Identify which cell holds the provided text, then report its (X, Y) central coordinate. 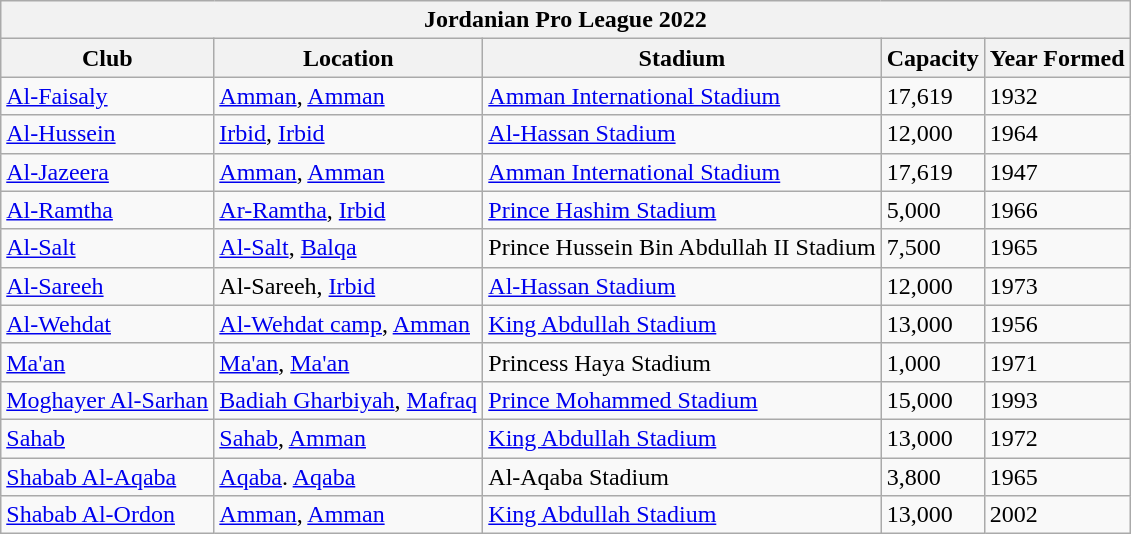
Princess Haya Stadium (682, 362)
5,000 (932, 210)
1993 (1057, 400)
Club (108, 58)
Al-Sareeh, Irbid (348, 286)
Ma'an, Ma'an (348, 362)
1947 (1057, 172)
Al-Ramtha (108, 210)
1,000 (932, 362)
Prince Mohammed Stadium (682, 400)
1966 (1057, 210)
2002 (1057, 515)
Irbid, Irbid (348, 134)
Stadium (682, 58)
Al-Salt, Balqa (348, 248)
1973 (1057, 286)
Ar-Ramtha, Irbid (348, 210)
Al-Sareeh (108, 286)
1971 (1057, 362)
7,500 (932, 248)
Al-Faisaly (108, 96)
Al-Hussein (108, 134)
Badiah Gharbiyah, Mafraq (348, 400)
1932 (1057, 96)
Moghayer Al-Sarhan (108, 400)
Prince Hashim Stadium (682, 210)
Location (348, 58)
Aqaba. Aqaba (348, 477)
1956 (1057, 324)
Ma'an (108, 362)
Sahab (108, 438)
1972 (1057, 438)
Al-Wehdat (108, 324)
Sahab, Amman (348, 438)
Al-Jazeera (108, 172)
15,000 (932, 400)
Jordanian Pro League 2022 (566, 20)
Shabab Al-Aqaba (108, 477)
Prince Hussein Bin Abdullah II Stadium (682, 248)
Shabab Al-Ordon (108, 515)
3,800 (932, 477)
1964 (1057, 134)
Al-Aqaba Stadium (682, 477)
Al-Salt (108, 248)
Capacity (932, 58)
Year Formed (1057, 58)
Al-Wehdat camp, Amman (348, 324)
